Detect which cell encompasses the target text, then output its (x, y) center coordinate. 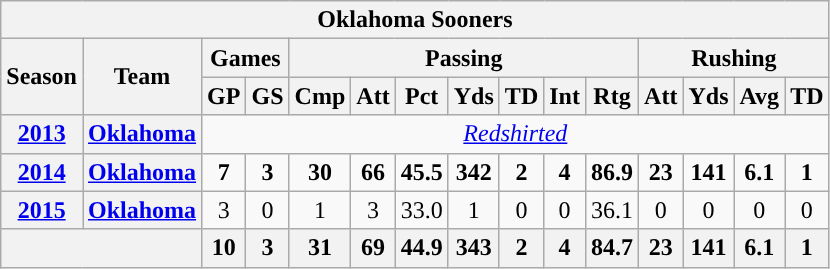
342 (474, 172)
44.9 (422, 248)
7 (224, 172)
Oklahoma Sooners (415, 20)
2013 (42, 134)
Int (565, 96)
10 (224, 248)
84.7 (612, 248)
66 (373, 172)
Pct (422, 96)
2014 (42, 172)
Redshirted (516, 134)
45.5 (422, 172)
GP (224, 96)
33.0 (422, 210)
31 (320, 248)
Season (42, 77)
86.9 (612, 172)
Cmp (320, 96)
GS (268, 96)
30 (320, 172)
Team (142, 77)
Passing (464, 58)
Rushing (734, 58)
Rtg (612, 96)
2015 (42, 210)
Avg (760, 96)
36.1 (612, 210)
Games (246, 58)
343 (474, 248)
69 (373, 248)
